Locate the cell with the specified text and output its (X, Y) center coordinate. 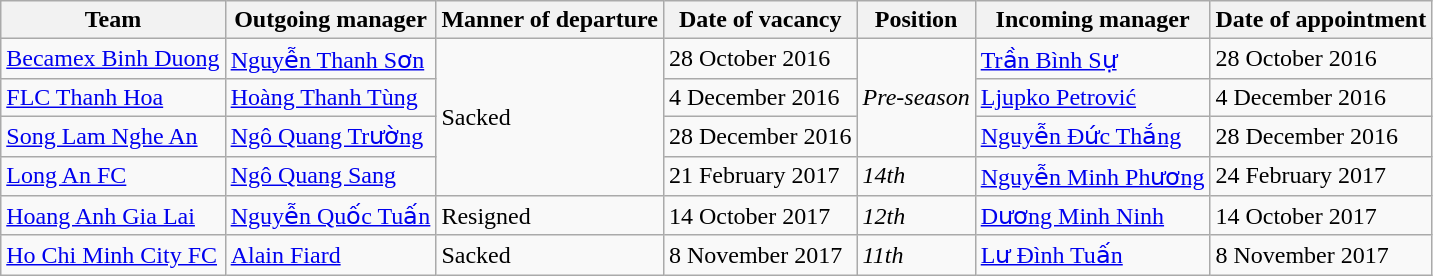
Nguyễn Đức Thắng (1092, 136)
24 February 2017 (1321, 176)
Nguyễn Thanh Sơn (330, 59)
Date of vacancy (760, 20)
Pre-season (916, 98)
Ho Chi Minh City FC (113, 255)
Song Lam Nghe An (113, 136)
Dương Minh Ninh (1092, 216)
Incoming manager (1092, 20)
Position (916, 20)
14th (916, 176)
Becamex Binh Duong (113, 59)
Lư Đình Tuấn (1092, 255)
Nguyễn Quốc Tuấn (330, 216)
Outgoing manager (330, 20)
Long An FC (113, 176)
12th (916, 216)
Resigned (550, 216)
Ngô Quang Sang (330, 176)
Hoang Anh Gia Lai (113, 216)
Trần Bình Sự (1092, 59)
Ngô Quang Trường (330, 136)
Nguyễn Minh Phương (1092, 176)
Manner of departure (550, 20)
Team (113, 20)
Ljupko Petrović (1092, 97)
21 February 2017 (760, 176)
Hoàng Thanh Tùng (330, 97)
FLC Thanh Hoa (113, 97)
Date of appointment (1321, 20)
11th (916, 255)
Alain Fiard (330, 255)
